Determine the [X, Y] coordinate at the center of the cell enclosing the given text.  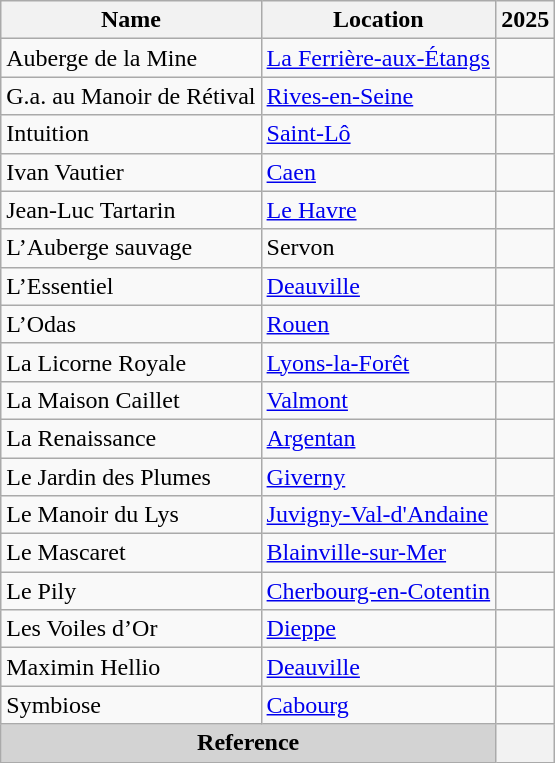
Name [131, 20]
L’Odas [131, 324]
Maximin Hellio [131, 667]
Rouen [378, 324]
L’Auberge sauvage [131, 248]
Location [378, 20]
Valmont [378, 400]
Cabourg [378, 705]
Reference [248, 743]
L’Essentiel [131, 286]
Symbiose [131, 705]
Servon [378, 248]
Giverny [378, 477]
Intuition [131, 134]
Le Jardin des Plumes [131, 477]
G.a. au Manoir de Rétival [131, 96]
Le Pily [131, 591]
Rives-en-Seine [378, 96]
Auberge de la Mine [131, 58]
2025 [526, 20]
Caen [378, 172]
Jean-Luc Tartarin [131, 210]
Saint-Lô [378, 134]
Le Mascaret [131, 553]
Ivan Vautier [131, 172]
Lyons-la-Forêt [378, 362]
Juvigny-Val-d'Andaine [378, 515]
Le Manoir du Lys [131, 515]
La Licorne Royale [131, 362]
La Maison Caillet [131, 400]
La Ferrière-aux-Étangs [378, 58]
Le Havre [378, 210]
Les Voiles d’Or [131, 629]
Argentan [378, 438]
Blainville-sur-Mer [378, 553]
Cherbourg-en-Cotentin [378, 591]
Dieppe [378, 629]
La Renaissance [131, 438]
